Search for the cell housing the specified text and yield its [x, y] center coordinate. 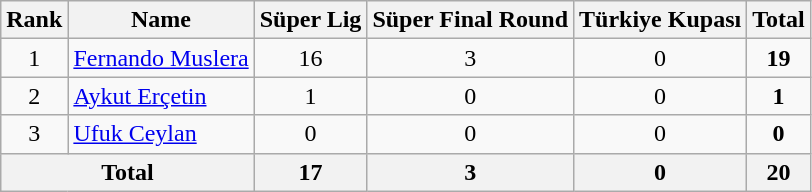
16 [310, 58]
Süper Lig [310, 20]
2 [34, 96]
Ufuk Ceylan [161, 134]
Rank [34, 20]
Süper Final Round [470, 20]
Name [161, 20]
19 [779, 58]
Türkiye Kupası [660, 20]
17 [310, 172]
Aykut Erçetin [161, 96]
20 [779, 172]
Fernando Muslera [161, 58]
